Provide the (x, y) coordinate of the cell's center where the given text is located.  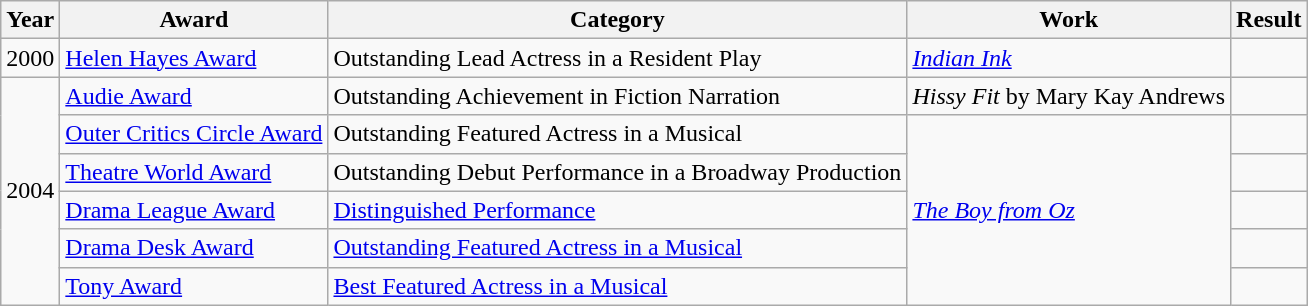
Indian Ink (1069, 58)
Result (1269, 20)
Best Featured Actress in a Musical (618, 286)
Drama League Award (194, 210)
Hissy Fit by Mary Kay Andrews (1069, 96)
Distinguished Performance (618, 210)
2000 (30, 58)
Theatre World Award (194, 172)
2004 (30, 191)
Category (618, 20)
Outstanding Achievement in Fiction Narration (618, 96)
The Boy from Oz (1069, 210)
Year (30, 20)
Work (1069, 20)
Helen Hayes Award (194, 58)
Award (194, 20)
Outer Critics Circle Award (194, 134)
Audie Award (194, 96)
Tony Award (194, 286)
Drama Desk Award (194, 248)
Outstanding Lead Actress in a Resident Play (618, 58)
Outstanding Debut Performance in a Broadway Production (618, 172)
